Output the [x, y] coordinate of the center of the cell containing the given text.  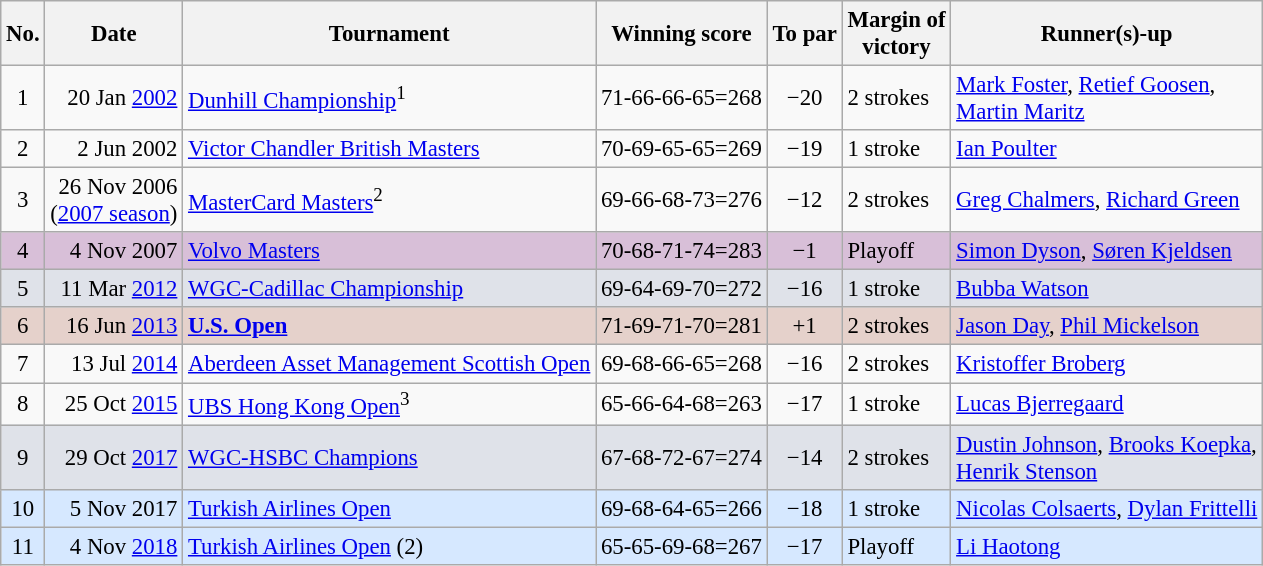
9 [23, 458]
4 Nov 2007 [114, 251]
69-66-68-73=276 [682, 200]
WGC-HSBC Champions [390, 458]
−18 [804, 508]
Margin ofvictory [896, 34]
Bubba Watson [1107, 289]
71-69-71-70=281 [682, 327]
−20 [804, 98]
Turkish Airlines Open [390, 508]
10 [23, 508]
7 [23, 364]
UBS Hong Kong Open3 [390, 404]
Greg Chalmers, Richard Green [1107, 200]
Runner(s)-up [1107, 34]
Kristoffer Broberg [1107, 364]
8 [23, 404]
−1 [804, 251]
Dunhill Championship1 [390, 98]
Tournament [390, 34]
Winning score [682, 34]
−12 [804, 200]
69-64-69-70=272 [682, 289]
Dustin Johnson, Brooks Koepka, Henrik Stenson [1107, 458]
29 Oct 2017 [114, 458]
70-69-65-65=269 [682, 149]
+1 [804, 327]
Date [114, 34]
Ian Poulter [1107, 149]
Mark Foster, Retief Goosen, Martin Maritz [1107, 98]
11 Mar 2012 [114, 289]
2 [23, 149]
13 Jul 2014 [114, 364]
67-68-72-67=274 [682, 458]
Volvo Masters [390, 251]
4 [23, 251]
11 [23, 546]
Lucas Bjerregaard [1107, 404]
Turkish Airlines Open (2) [390, 546]
65-65-69-68=267 [682, 546]
4 Nov 2018 [114, 546]
Victor Chandler British Masters [390, 149]
69-68-66-65=268 [682, 364]
MasterCard Masters2 [390, 200]
Jason Day, Phil Mickelson [1107, 327]
25 Oct 2015 [114, 404]
Aberdeen Asset Management Scottish Open [390, 364]
WGC-Cadillac Championship [390, 289]
70-68-71-74=283 [682, 251]
5 [23, 289]
1 [23, 98]
Li Haotong [1107, 546]
3 [23, 200]
Nicolas Colsaerts, Dylan Frittelli [1107, 508]
5 Nov 2017 [114, 508]
6 [23, 327]
20 Jan 2002 [114, 98]
U.S. Open [390, 327]
65-66-64-68=263 [682, 404]
To par [804, 34]
71-66-66-65=268 [682, 98]
No. [23, 34]
69-68-64-65=266 [682, 508]
16 Jun 2013 [114, 327]
26 Nov 2006(2007 season) [114, 200]
Simon Dyson, Søren Kjeldsen [1107, 251]
2 Jun 2002 [114, 149]
−14 [804, 458]
−19 [804, 149]
